For the text-containing cell, return its midpoint in (X, Y) coordinate format. 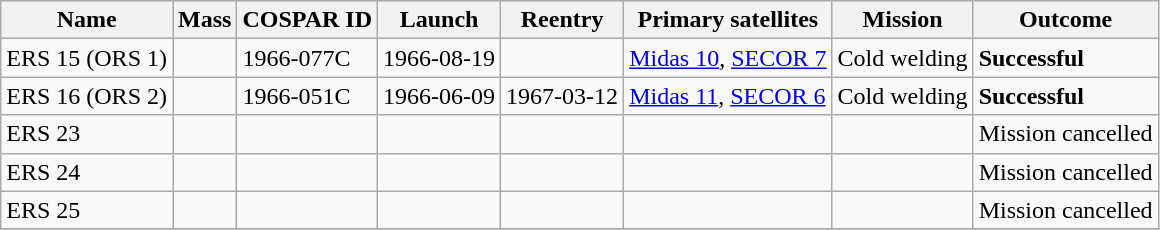
Name (87, 20)
ERS 23 (87, 134)
Mission (902, 20)
1966-051C (308, 96)
ERS 16 (ORS 2) (87, 96)
1966-077C (308, 58)
ERS 15 (ORS 1) (87, 58)
COSPAR ID (308, 20)
Midas 10, SECOR 7 (728, 58)
1966-08-19 (440, 58)
Primary satellites (728, 20)
1967-03-12 (562, 96)
Outcome (1066, 20)
Launch (440, 20)
1966-06-09 (440, 96)
ERS 24 (87, 172)
Midas 11, SECOR 6 (728, 96)
Mass (204, 20)
ERS 25 (87, 210)
Reentry (562, 20)
